From the cell containing the given text, extract its center point as (X, Y) coordinate. 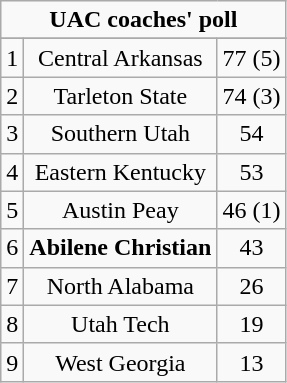
1 (12, 58)
3 (12, 134)
6 (12, 248)
Abilene Christian (120, 248)
UAC coaches' poll (144, 20)
74 (3) (252, 96)
5 (12, 210)
13 (252, 362)
Utah Tech (120, 324)
43 (252, 248)
8 (12, 324)
54 (252, 134)
4 (12, 172)
19 (252, 324)
26 (252, 286)
77 (5) (252, 58)
Tarleton State (120, 96)
53 (252, 172)
North Alabama (120, 286)
9 (12, 362)
Austin Peay (120, 210)
Southern Utah (120, 134)
7 (12, 286)
Eastern Kentucky (120, 172)
West Georgia (120, 362)
Central Arkansas (120, 58)
46 (1) (252, 210)
2 (12, 96)
